From the cell containing the given text, extract its center point as (x, y) coordinate. 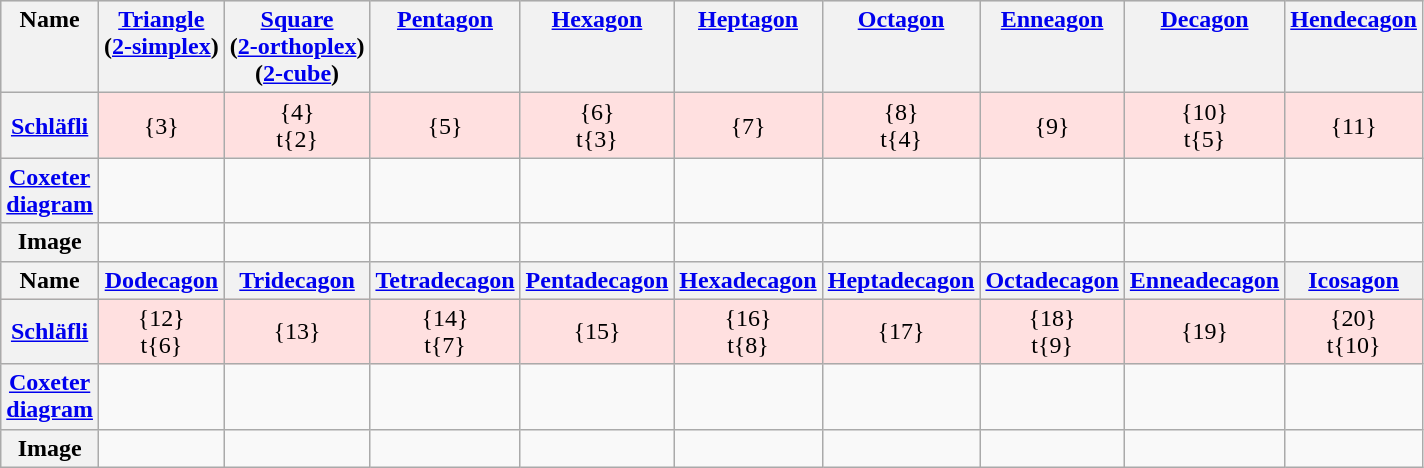
{16}t{8} (748, 332)
{12}t{6} (161, 332)
{19} (1204, 332)
{6}t{3} (597, 126)
Enneadecagon (1204, 280)
Enneagon (1052, 47)
{5} (445, 126)
{11} (1354, 126)
{18}t{9} (1052, 332)
Decagon (1204, 47)
{3} (161, 126)
Heptagon (748, 47)
Triangle(2-simplex) (161, 47)
Hexagon (597, 47)
{13} (297, 332)
{20}t{10} (1354, 332)
Tridecagon (297, 280)
Dodecagon (161, 280)
{8}t{4} (901, 126)
{17} (901, 332)
Tetradecagon (445, 280)
Hendecagon (1354, 47)
Octadecagon (1052, 280)
{15} (597, 332)
{10}t{5} (1204, 126)
{14}t{7} (445, 332)
Heptadecagon (901, 280)
Icosagon (1354, 280)
Hexadecagon (748, 280)
Pentagon (445, 47)
Pentadecagon (597, 280)
{9} (1052, 126)
Square(2-orthoplex)(2-cube) (297, 47)
Octagon (901, 47)
{4}t{2} (297, 126)
{7} (748, 126)
